Return (x, y) of the center of cell containing provided text 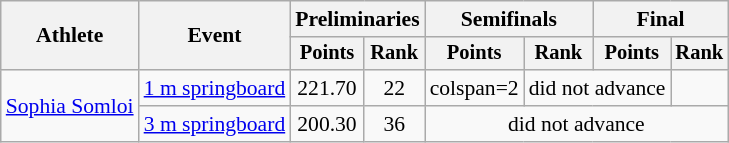
Sophia Somloi (70, 106)
colspan=2 (474, 88)
22 (394, 88)
Preliminaries (357, 19)
Final (660, 19)
200.30 (327, 124)
Semifinals (509, 19)
Event (215, 36)
36 (394, 124)
221.70 (327, 88)
1 m springboard (215, 88)
Athlete (70, 36)
3 m springboard (215, 124)
